Identify which cell holds the provided text, then report its [x, y] central coordinate. 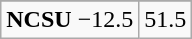
51.5 [166, 20]
NCSU −12.5 [70, 20]
